Search for the cell housing the specified text and yield its [x, y] center coordinate. 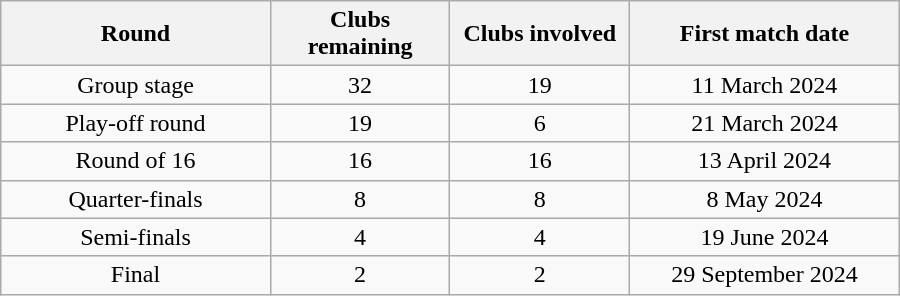
First match date [765, 34]
21 March 2024 [765, 123]
Play-off round [136, 123]
19 June 2024 [765, 237]
11 March 2024 [765, 85]
6 [540, 123]
29 September 2024 [765, 275]
Final [136, 275]
Clubs involved [540, 34]
Clubs remaining [360, 34]
8 May 2024 [765, 199]
13 April 2024 [765, 161]
Group stage [136, 85]
Quarter-finals [136, 199]
32 [360, 85]
Round [136, 34]
Semi-finals [136, 237]
Round of 16 [136, 161]
